Provide the (X, Y) coordinate of the cell's center where the given text is located.  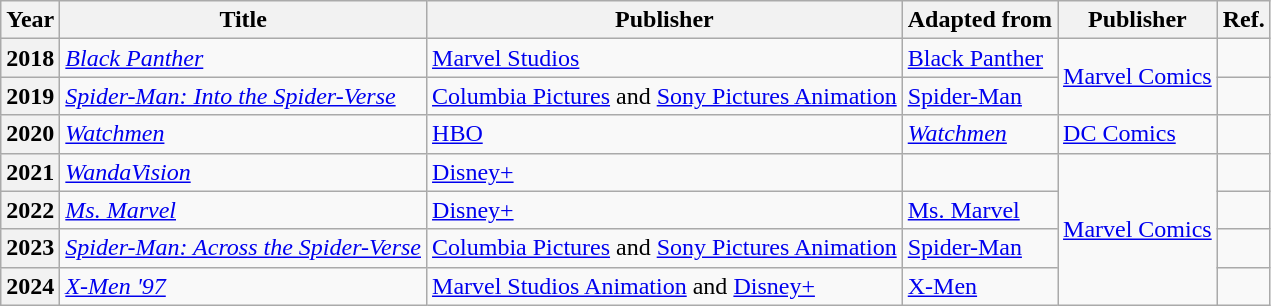
2024 (30, 286)
2018 (30, 58)
Title (244, 20)
2023 (30, 248)
Spider-Man: Into the Spider-Verse (244, 96)
Marvel Studios Animation and Disney+ (665, 286)
2021 (30, 172)
Marvel Studios (665, 58)
DC Comics (1138, 134)
2022 (30, 210)
2020 (30, 134)
X-Men '97 (244, 286)
Spider-Man: Across the Spider-Verse (244, 248)
Year (30, 20)
Ref. (1244, 20)
Adapted from (980, 20)
HBO (665, 134)
2019 (30, 96)
X-Men (980, 286)
WandaVision (244, 172)
